Search for the cell housing the specified text and yield its [x, y] center coordinate. 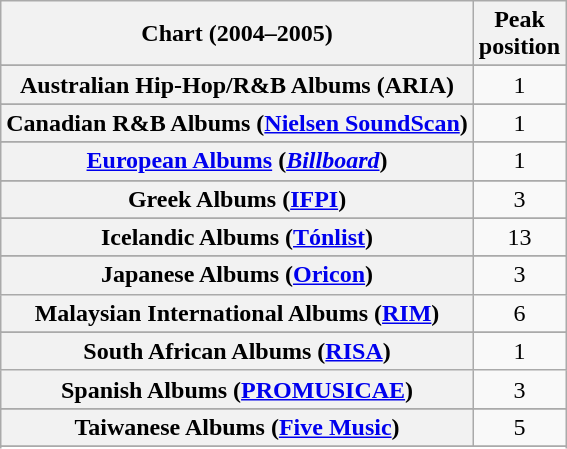
13 [519, 237]
Greek Albums (IFPI) [238, 199]
Canadian R&B Albums (Nielsen SoundScan) [238, 123]
Australian Hip-Hop/R&B Albums (ARIA) [238, 85]
Peakposition [519, 34]
Chart (2004–2005) [238, 34]
Spanish Albums (PROMUSICAE) [238, 389]
6 [519, 313]
South African Albums (RISA) [238, 351]
Malaysian International Albums (RIM) [238, 313]
Taiwanese Albums (Five Music) [238, 427]
Japanese Albums (Oricon) [238, 275]
European Albums (Billboard) [238, 161]
5 [519, 427]
Icelandic Albums (Tónlist) [238, 237]
